Return the (X, Y) coordinate for the center point of the cell that contains the specified text.  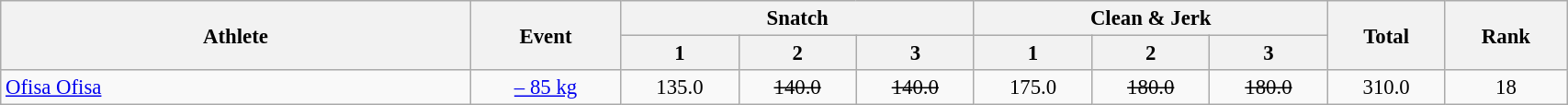
Ofisa Ofisa (235, 87)
Snatch (797, 18)
Athlete (235, 35)
Clean & Jerk (1150, 18)
310.0 (1386, 87)
Event (546, 35)
Rank (1506, 35)
18 (1506, 87)
– 85 kg (546, 87)
135.0 (680, 87)
Total (1386, 35)
175.0 (1032, 87)
